Find where the given text appears and provide that cell's center as (x, y) coordinate. 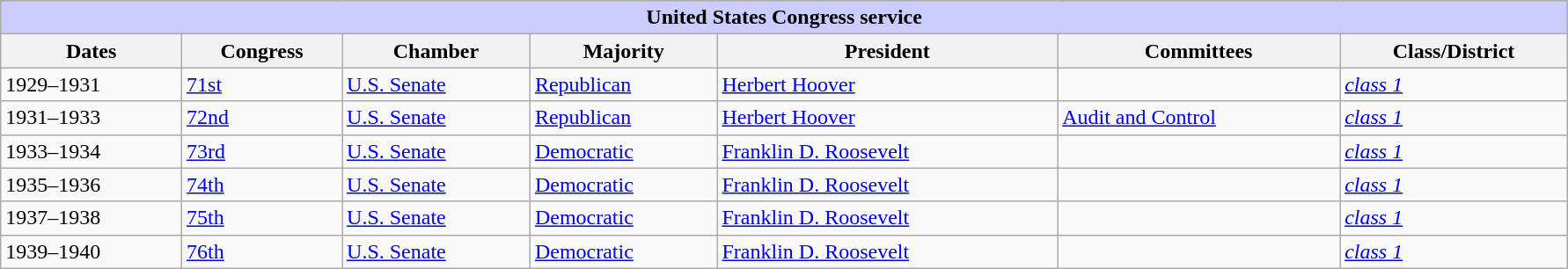
Audit and Control (1198, 118)
Dates (92, 51)
Class/District (1454, 51)
President (887, 51)
Committees (1198, 51)
Majority (623, 51)
1931–1933 (92, 118)
74th (262, 185)
Congress (262, 51)
United States Congress service (785, 18)
73rd (262, 151)
1939–1940 (92, 251)
1933–1934 (92, 151)
72nd (262, 118)
76th (262, 251)
1935–1936 (92, 185)
1929–1931 (92, 84)
75th (262, 218)
1937–1938 (92, 218)
Chamber (436, 51)
71st (262, 84)
